From the cell containing the given text, extract its center point as (X, Y) coordinate. 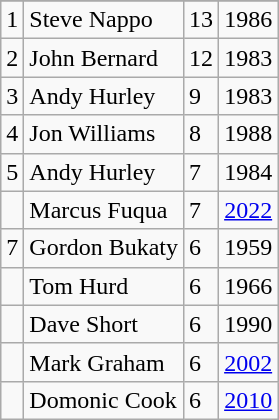
9 (202, 96)
3 (12, 96)
8 (202, 134)
Jon Williams (104, 134)
Marcus Fuqua (104, 210)
4 (12, 134)
12 (202, 58)
1986 (248, 20)
1988 (248, 134)
Dave Short (104, 324)
Mark Graham (104, 362)
Gordon Bukaty (104, 248)
Steve Nappo (104, 20)
2022 (248, 210)
2 (12, 58)
5 (12, 172)
1 (12, 20)
Domonic Cook (104, 400)
Tom Hurd (104, 286)
1966 (248, 286)
2002 (248, 362)
1990 (248, 324)
2010 (248, 400)
John Bernard (104, 58)
1984 (248, 172)
1959 (248, 248)
13 (202, 20)
